Return [X, Y] of the center of cell containing provided text 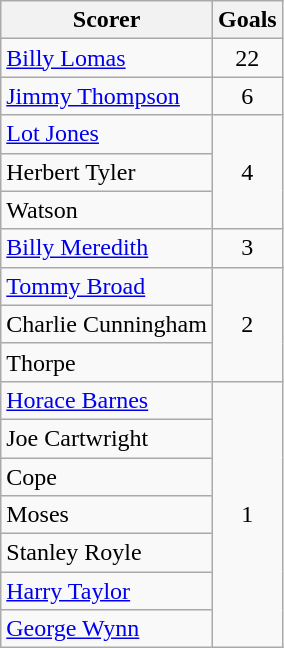
Goals [247, 20]
George Wynn [107, 629]
Scorer [107, 20]
Harry Taylor [107, 591]
Tommy Broad [107, 286]
Horace Barnes [107, 400]
22 [247, 58]
Watson [107, 210]
4 [247, 172]
Thorpe [107, 362]
Cope [107, 477]
6 [247, 96]
Jimmy Thompson [107, 96]
Lot Jones [107, 134]
3 [247, 248]
Stanley Royle [107, 553]
Herbert Tyler [107, 172]
Billy Meredith [107, 248]
Joe Cartwright [107, 438]
1 [247, 514]
2 [247, 324]
Billy Lomas [107, 58]
Moses [107, 515]
Charlie Cunningham [107, 324]
